From the cell containing the given text, extract its center point as [x, y] coordinate. 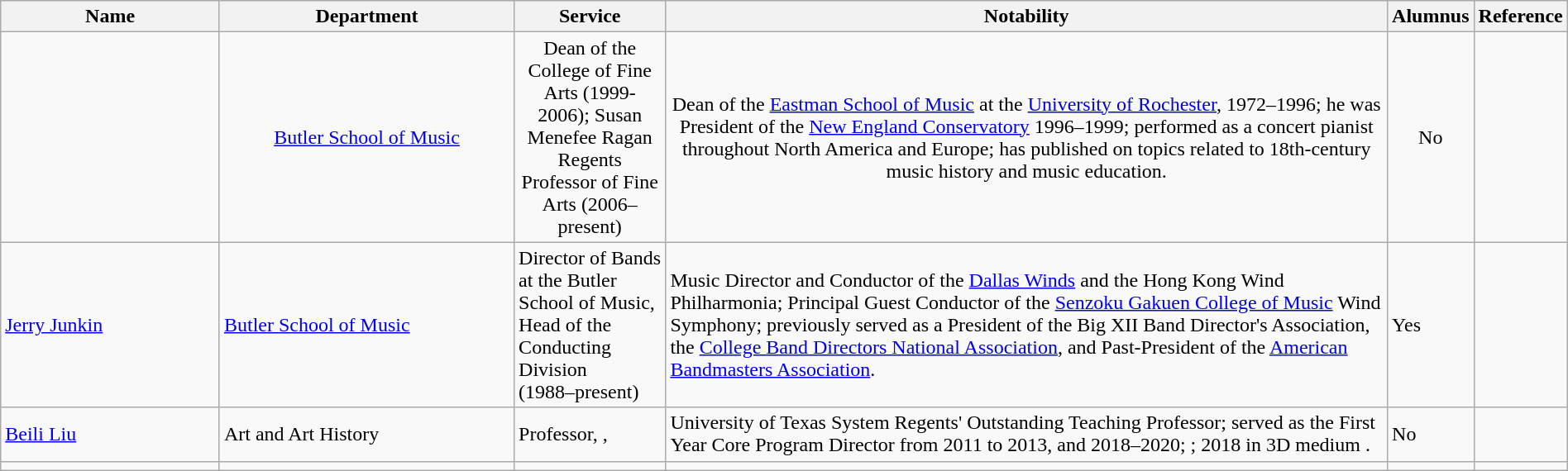
Name [111, 17]
Jerry Junkin [111, 325]
Art and Art History [366, 435]
Dean of the College of Fine Arts (1999-2006); Susan Menefee Ragan Regents Professor of Fine Arts (2006–present) [590, 137]
Reference [1520, 17]
Department [366, 17]
Yes [1431, 325]
Beili Liu [111, 435]
Director of Bands at the Butler School of Music, Head of the Conducting Division(1988–present) [590, 325]
Professor, , [590, 435]
Notability [1027, 17]
Service [590, 17]
Alumnus [1431, 17]
